From the cell containing the given text, extract its center point as [X, Y] coordinate. 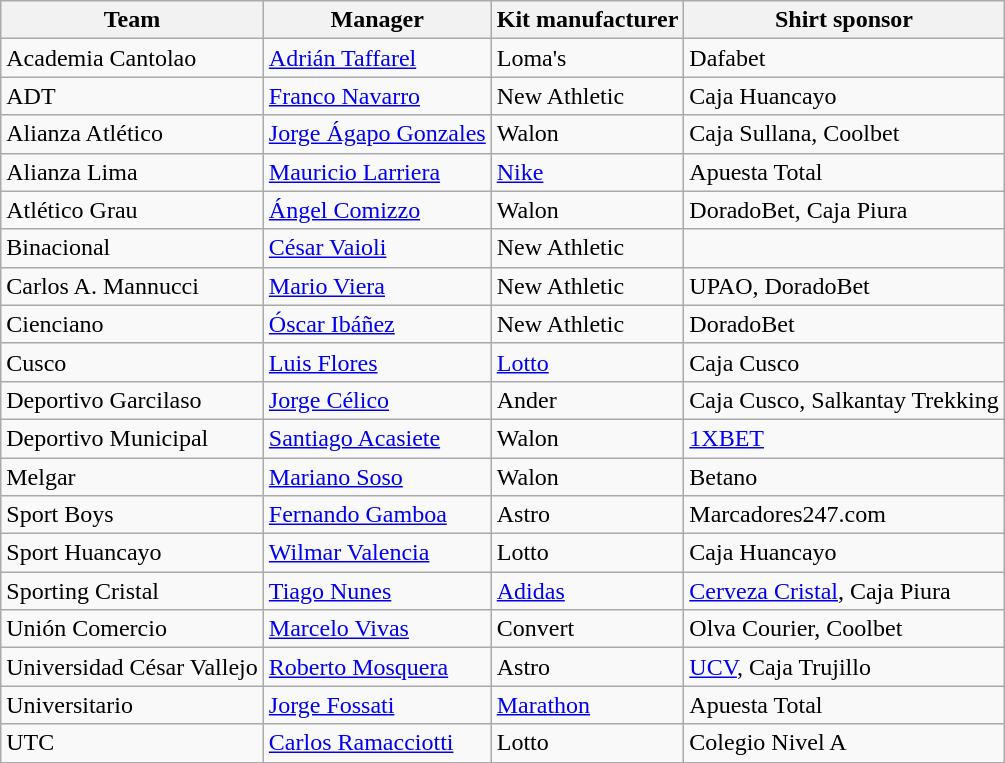
Atlético Grau [132, 210]
Wilmar Valencia [377, 553]
DoradoBet, Caja Piura [844, 210]
Dafabet [844, 58]
Universitario [132, 705]
Caja Cusco, Salkantay Trekking [844, 400]
Shirt sponsor [844, 20]
Unión Comercio [132, 629]
Jorge Fossati [377, 705]
Jorge Ágapo Gonzales [377, 134]
Nike [588, 172]
Deportivo Municipal [132, 438]
César Vaioli [377, 248]
Luis Flores [377, 362]
Fernando Gamboa [377, 515]
Carlos A. Mannucci [132, 286]
UPAO, DoradoBet [844, 286]
Ander [588, 400]
Tiago Nunes [377, 591]
Caja Cusco [844, 362]
Alianza Lima [132, 172]
Convert [588, 629]
Mariano Soso [377, 477]
DoradoBet [844, 324]
Mario Viera [377, 286]
UCV, Caja Trujillo [844, 667]
Olva Courier, Coolbet [844, 629]
Marcelo Vivas [377, 629]
Caja Sullana, Coolbet [844, 134]
Ángel Comizzo [377, 210]
Sporting Cristal [132, 591]
Melgar [132, 477]
Cerveza Cristal, Caja Piura [844, 591]
Franco Navarro [377, 96]
Óscar Ibáñez [377, 324]
Marathon [588, 705]
1XBET [844, 438]
Adrián Taffarel [377, 58]
Team [132, 20]
Alianza Atlético [132, 134]
Roberto Mosquera [377, 667]
Mauricio Larriera [377, 172]
Cusco [132, 362]
Santiago Acasiete [377, 438]
Sport Huancayo [132, 553]
Sport Boys [132, 515]
Kit manufacturer [588, 20]
Marcadores247.com [844, 515]
Adidas [588, 591]
Universidad César Vallejo [132, 667]
ADT [132, 96]
Deportivo Garcilaso [132, 400]
Academia Cantolao [132, 58]
UTC [132, 743]
Colegio Nivel A [844, 743]
Carlos Ramacciotti [377, 743]
Binacional [132, 248]
Cienciano [132, 324]
Betano [844, 477]
Manager [377, 20]
Loma's [588, 58]
Jorge Célico [377, 400]
